Find where the given text appears and provide that cell's center as [x, y] coordinate. 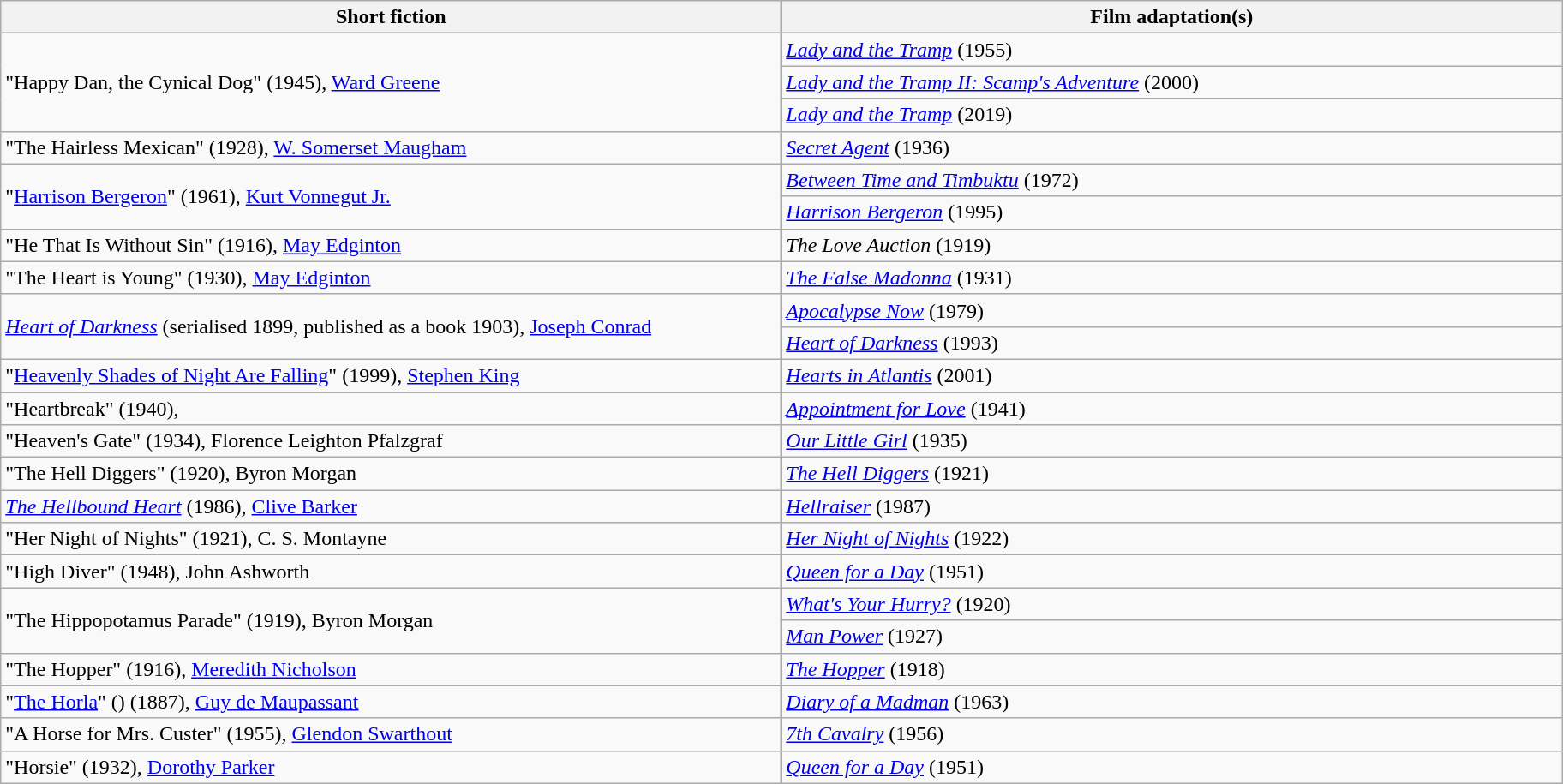
Heart of Darkness (serialised 1899, published as a book 1903), Joseph Conrad [391, 326]
"Harrison Bergeron" (1961), Kurt Vonnegut Jr. [391, 196]
Between Time and Timbuktu (1972) [1172, 180]
Harrison Bergeron (1995) [1172, 212]
"The Hell Diggers" (1920), Byron Morgan [391, 474]
"The Horla" () (1887), Guy de Maupassant [391, 702]
The Hopper (1918) [1172, 669]
"High Diver" (1948), John Ashworth [391, 572]
7th Cavalry (1956) [1172, 734]
Heart of Darkness (1993) [1172, 343]
The Hell Diggers (1921) [1172, 474]
Lady and the Tramp (2019) [1172, 115]
What's Your Hurry? (1920) [1172, 604]
Hellraiser (1987) [1172, 506]
Diary of a Madman (1963) [1172, 702]
Man Power (1927) [1172, 637]
Apocalypse Now (1979) [1172, 310]
Secret Agent (1936) [1172, 147]
The Hellbound Heart (1986), Clive Barker [391, 506]
"The Hopper" (1916), Meredith Nicholson [391, 669]
Short fiction [391, 17]
"Heavenly Shades of Night Are Falling" (1999), Stephen King [391, 375]
"He That Is Without Sin" (1916), May Edginton [391, 245]
"Heaven's Gate" (1934), Florence Leighton Pfalzgraf [391, 441]
Hearts in Atlantis (2001) [1172, 375]
Lady and the Tramp (1955) [1172, 50]
Film adaptation(s) [1172, 17]
Lady and the Tramp II: Scamp's Adventure (2000) [1172, 82]
"A Horse for Mrs. Custer" (1955), Glendon Swarthout [391, 734]
"The Hairless Mexican" (1928), W. Somerset Maugham [391, 147]
The Love Auction (1919) [1172, 245]
Our Little Girl (1935) [1172, 441]
The False Madonna (1931) [1172, 278]
"The Hippopotamus Parade" (1919), Byron Morgan [391, 620]
"Heartbreak" (1940), [391, 409]
"The Heart is Young" (1930), May Edginton [391, 278]
"Happy Dan, the Cynical Dog" (1945), Ward Greene [391, 82]
"Her Night of Nights" (1921), C. S. Montayne [391, 539]
Appointment for Love (1941) [1172, 409]
"Horsie" (1932), Dorothy Parker [391, 767]
Her Night of Nights (1922) [1172, 539]
